Locate the cell with the specified text and output its [x, y] center coordinate. 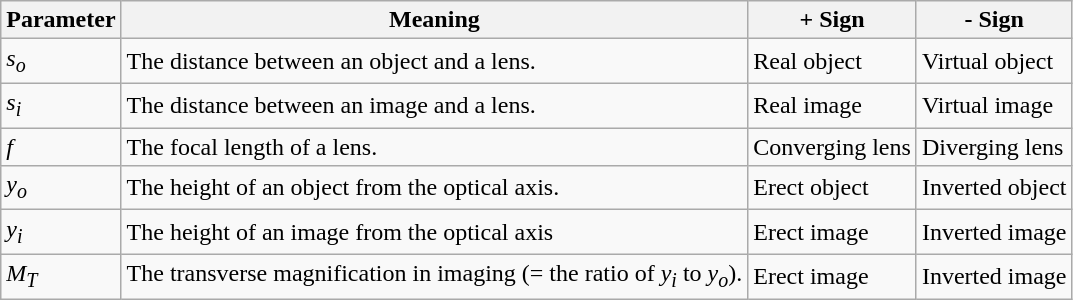
The height of an object from the optical axis. [434, 188]
Converging lens [832, 147]
The distance between an object and a lens. [434, 61]
MT [61, 276]
The focal length of a lens. [434, 147]
yi [61, 232]
Real object [832, 61]
The height of an image from the optical axis [434, 232]
Virtual object [994, 61]
Virtual image [994, 105]
Inverted object [994, 188]
so [61, 61]
Erect object [832, 188]
The distance between an image and a lens. [434, 105]
Meaning [434, 20]
f [61, 147]
+ Sign [832, 20]
- Sign [994, 20]
Parameter [61, 20]
yo [61, 188]
The transverse magnification in imaging (= the ratio of yi to yo). [434, 276]
Diverging lens [994, 147]
Real image [832, 105]
si [61, 105]
